Search for the cell housing the specified text and yield its (X, Y) center coordinate. 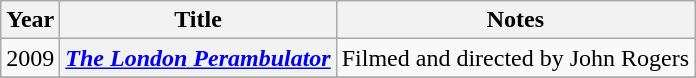
2009 (30, 58)
Title (198, 20)
Year (30, 20)
The London Perambulator (198, 58)
Notes (515, 20)
Filmed and directed by John Rogers (515, 58)
